Return [X, Y] of the center of cell containing provided text 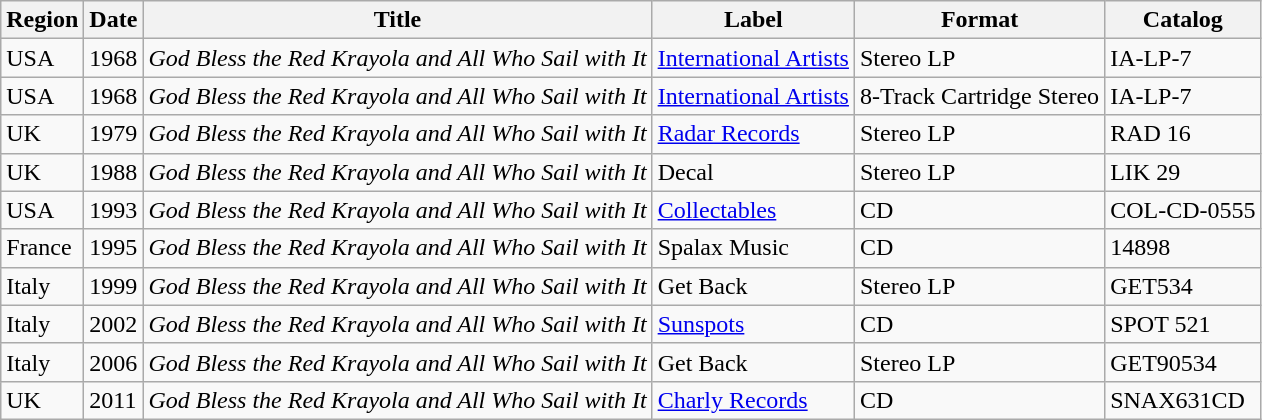
1979 [114, 134]
COL-CD-0555 [1183, 210]
Region [42, 20]
Collectables [753, 210]
2006 [114, 362]
1995 [114, 248]
GET534 [1183, 286]
Spalax Music [753, 248]
RAD 16 [1183, 134]
SNAX631CD [1183, 400]
Decal [753, 172]
LIK 29 [1183, 172]
1993 [114, 210]
Sunspots [753, 324]
GET90534 [1183, 362]
Label [753, 20]
Catalog [1183, 20]
Radar Records [753, 134]
France [42, 248]
2002 [114, 324]
Title [398, 20]
8-Track Cartridge Stereo [979, 96]
Date [114, 20]
SPOT 521 [1183, 324]
14898 [1183, 248]
Charly Records [753, 400]
2011 [114, 400]
Format [979, 20]
1988 [114, 172]
1999 [114, 286]
